Pinpoint the cell where the given text exists, returning its (x, y) midpoint coordinate. 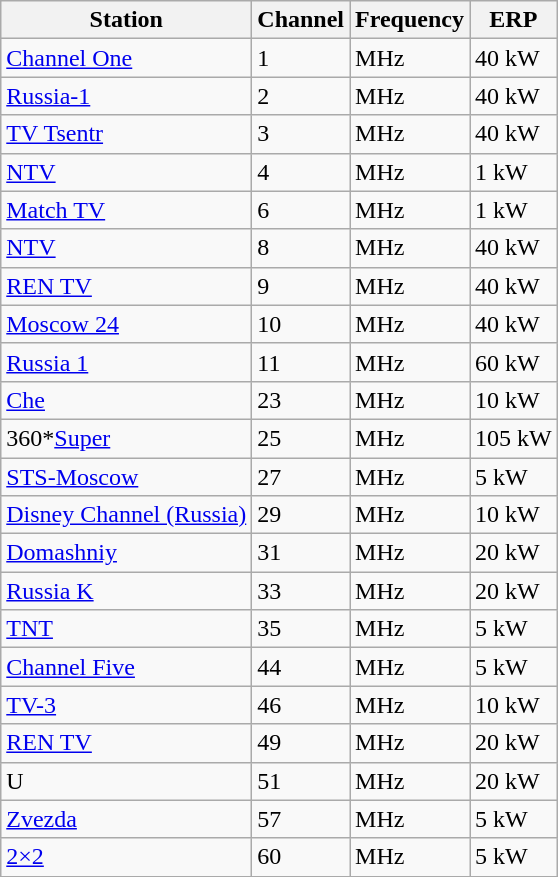
Russia K (126, 591)
6 (301, 210)
STS-Moscow (126, 477)
31 (301, 553)
49 (301, 743)
2 (301, 96)
44 (301, 667)
ERP (514, 20)
105 kW (514, 438)
27 (301, 477)
TV-3 (126, 705)
35 (301, 629)
Moscow 24 (126, 324)
TNT (126, 629)
8 (301, 248)
9 (301, 286)
Channel (301, 20)
1 (301, 58)
Station (126, 20)
11 (301, 362)
Disney Channel (Russia) (126, 515)
4 (301, 172)
TV Tsentr (126, 134)
3 (301, 134)
Russia 1 (126, 362)
Russia-1 (126, 96)
51 (301, 781)
29 (301, 515)
33 (301, 591)
10 (301, 324)
Zvezda (126, 819)
2×2 (126, 857)
U (126, 781)
Che (126, 400)
Domashniy (126, 553)
60 kW (514, 362)
Channel Five (126, 667)
57 (301, 819)
23 (301, 400)
360*Super (126, 438)
Frequency (410, 20)
Channel One (126, 58)
60 (301, 857)
46 (301, 705)
25 (301, 438)
Match TV (126, 210)
